Capture the cell that displays the provided text and extract its (x, y) central coordinate. 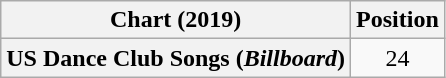
24 (398, 58)
Chart (2019) (176, 20)
US Dance Club Songs (Billboard) (176, 58)
Position (398, 20)
